Output the (X, Y) coordinate of the center of the cell containing the given text.  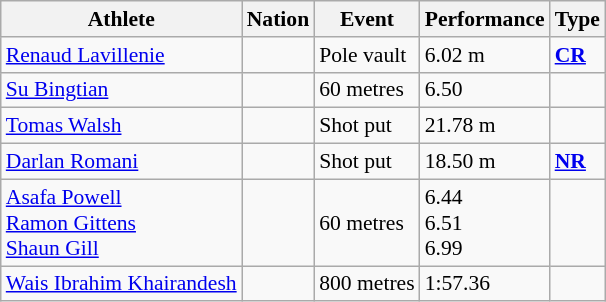
Performance (485, 19)
Renaud Lavillenie (122, 55)
Wais Ibrahim Khairandesh (122, 284)
800 metres (366, 284)
Type (578, 19)
6.50 (485, 90)
Athlete (122, 19)
Darlan Romani (122, 162)
NR (578, 162)
Event (366, 19)
Pole vault (366, 55)
21.78 m (485, 126)
1:57.36 (485, 284)
Su Bingtian (122, 90)
6.446.516.99 (485, 222)
CR (578, 55)
Asafa PowellRamon GittensShaun Gill (122, 222)
6.02 m (485, 55)
Nation (278, 19)
18.50 m (485, 162)
Tomas Walsh (122, 126)
